Identify which cell holds the provided text, then report its [x, y] central coordinate. 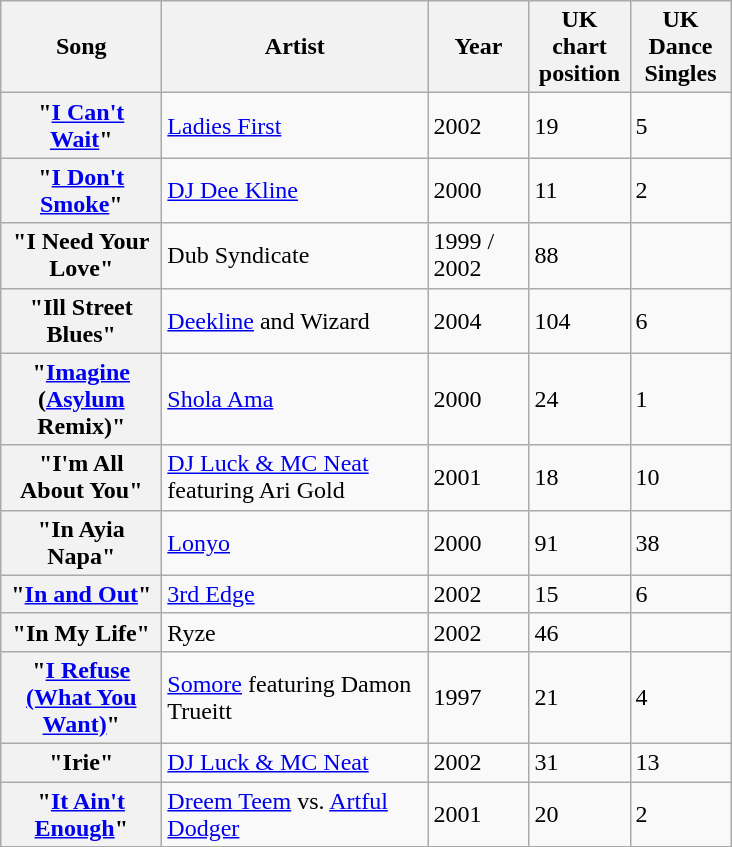
11 [580, 190]
18 [580, 478]
104 [580, 320]
"In and Out" [82, 594]
"I Can't Wait" [82, 126]
UK Dance Singles [680, 47]
3rd Edge [295, 594]
1997 [478, 697]
"I Need Your Love" [82, 256]
Artist [295, 47]
Year [478, 47]
"Ill Street Blues" [82, 320]
"It Ain't Enough" [82, 814]
4 [680, 697]
"I Don't Smoke" [82, 190]
91 [580, 542]
Shola Ama [295, 399]
1999 / 2002 [478, 256]
19 [580, 126]
DJ Luck & MC Neat [295, 762]
46 [580, 632]
88 [580, 256]
38 [680, 542]
13 [680, 762]
Dub Syndicate [295, 256]
24 [580, 399]
20 [580, 814]
"Imagine (Asylum Remix)" [82, 399]
Lonyo [295, 542]
DJ Dee Kline [295, 190]
Somore featuring Damon Trueitt [295, 697]
31 [580, 762]
"Irie" [82, 762]
15 [580, 594]
DJ Luck & MC Neat featuring Ari Gold [295, 478]
2004 [478, 320]
Song [82, 47]
"In My Life" [82, 632]
Deekline and Wizard [295, 320]
UK chart position [580, 47]
"In Ayia Napa" [82, 542]
Dreem Teem vs. Artful Dodger [295, 814]
"I'm All About You" [82, 478]
Ryze [295, 632]
21 [580, 697]
Ladies First [295, 126]
5 [680, 126]
"I Refuse (What You Want)" [82, 697]
1 [680, 399]
10 [680, 478]
